Extract the [X, Y] coordinate from the center of the cell holding the provided text.  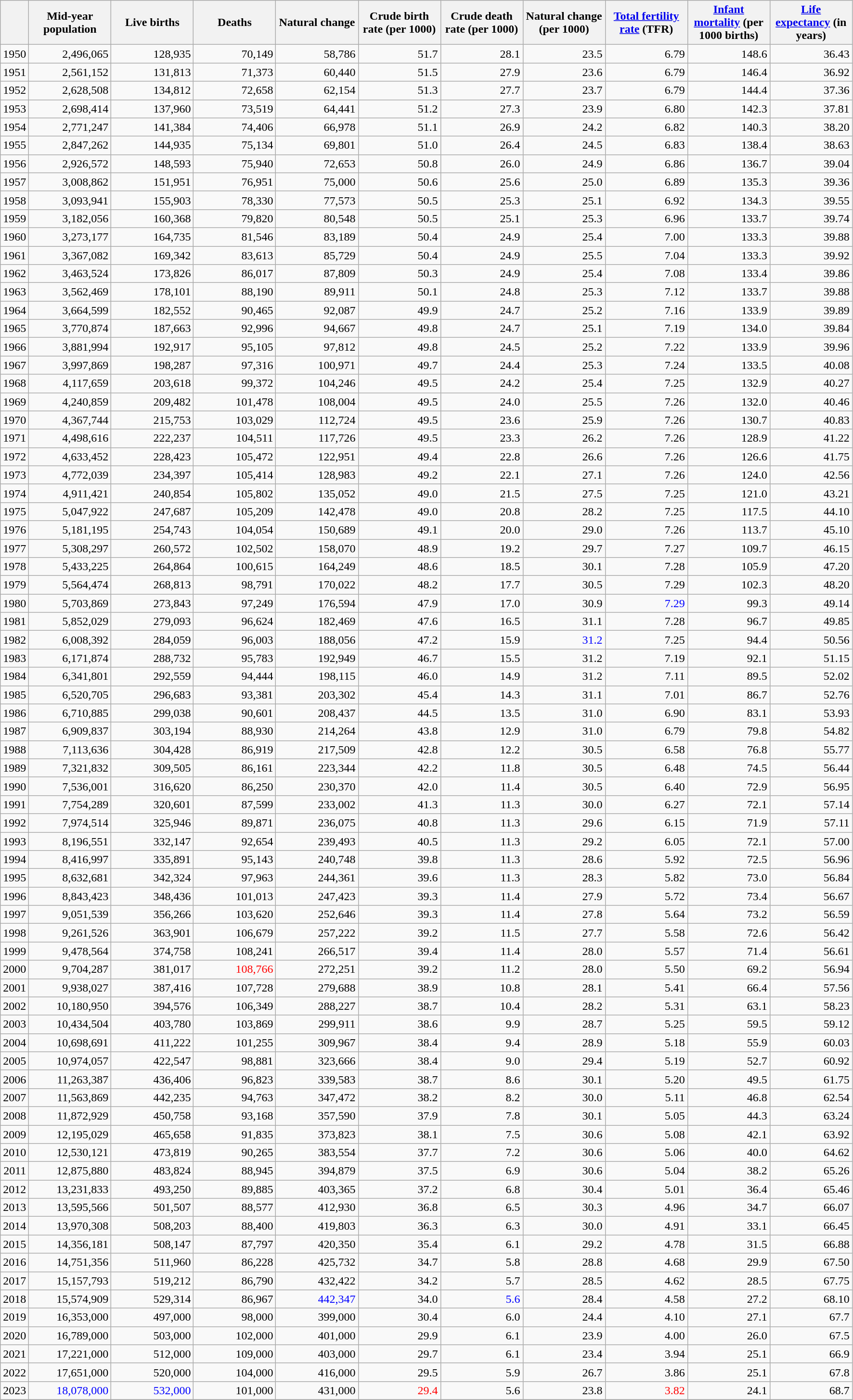
28.8 [564, 1262]
25.9 [564, 420]
126.6 [729, 457]
75,134 [235, 145]
98,000 [235, 1317]
13.5 [481, 713]
292,559 [152, 676]
135.3 [729, 182]
43.8 [400, 731]
3,273,177 [70, 237]
24.1 [729, 1390]
102,502 [235, 548]
88,577 [235, 1208]
55.77 [811, 750]
4.00 [646, 1336]
49.7 [400, 365]
138.4 [729, 145]
101,013 [235, 896]
5.72 [646, 896]
203,302 [317, 695]
90,601 [235, 713]
1952 [14, 90]
6.40 [646, 786]
8,632,681 [70, 878]
93,168 [235, 1116]
108,766 [235, 969]
134,812 [152, 90]
4.62 [646, 1281]
7.27 [646, 548]
50.3 [400, 274]
28.6 [564, 860]
10.8 [481, 988]
50.8 [400, 164]
16.5 [481, 622]
72,653 [317, 164]
1970 [14, 420]
Mid-year population [70, 23]
9.9 [481, 1024]
104,511 [235, 438]
3,664,599 [70, 310]
436,406 [152, 1079]
113.7 [729, 530]
86,161 [235, 768]
80,548 [317, 218]
299,038 [152, 713]
54.82 [811, 731]
94,667 [317, 329]
284,059 [152, 640]
141,384 [152, 127]
383,554 [317, 1153]
2023 [14, 1390]
450,758 [152, 1116]
9,261,526 [70, 933]
1990 [14, 786]
60.92 [811, 1061]
48.6 [400, 567]
87,809 [317, 274]
44.3 [729, 1116]
26.7 [564, 1372]
148.6 [729, 54]
20.8 [481, 511]
3,881,994 [70, 347]
36.43 [811, 54]
2,847,262 [70, 145]
66,978 [317, 127]
56.67 [811, 896]
Total fertility rate (TFR) [646, 23]
53.93 [811, 713]
39.8 [400, 860]
7,113,636 [70, 750]
41.22 [811, 438]
6.3 [481, 1226]
68.10 [811, 1299]
28.3 [564, 878]
33.1 [729, 1226]
8.6 [481, 1079]
38.6 [400, 1024]
203,618 [152, 383]
234,397 [152, 475]
1957 [14, 182]
6.92 [646, 200]
56.94 [811, 969]
142,478 [317, 511]
214,264 [317, 731]
85,729 [317, 255]
95,783 [235, 658]
104,054 [235, 530]
63.92 [811, 1134]
73.2 [729, 915]
51.1 [400, 127]
5.20 [646, 1079]
49.85 [811, 622]
9,704,287 [70, 969]
170,022 [317, 585]
2019 [14, 1317]
176,594 [317, 603]
88,930 [235, 731]
121.0 [729, 493]
519,212 [152, 1281]
3,182,056 [70, 218]
228,423 [152, 457]
215,753 [152, 420]
5,181,195 [70, 530]
442,235 [152, 1097]
7.12 [646, 292]
6,341,801 [70, 676]
92.1 [729, 658]
67.5 [811, 1336]
108,004 [317, 402]
56.44 [811, 768]
520,000 [152, 1372]
3,008,862 [70, 182]
104,000 [235, 1372]
357,590 [317, 1116]
288,227 [317, 1006]
1999 [14, 951]
66.07 [811, 1208]
107,728 [235, 988]
37.5 [400, 1171]
67.75 [811, 1281]
373,823 [317, 1134]
46.0 [400, 676]
236,075 [317, 823]
91,835 [235, 1134]
4,498,616 [70, 438]
4.91 [646, 1226]
3.82 [646, 1390]
7.04 [646, 255]
7,754,289 [70, 804]
48.9 [400, 548]
416,000 [317, 1372]
3.86 [646, 1372]
401,000 [317, 1336]
394,576 [152, 1006]
47.2 [400, 640]
1997 [14, 915]
89.5 [729, 676]
148,593 [152, 164]
38.1 [400, 1134]
37.81 [811, 109]
Crude death rate (per 1000) [481, 23]
14,356,181 [70, 1244]
6.86 [646, 164]
60,440 [317, 72]
4,911,421 [70, 493]
117.5 [729, 511]
1974 [14, 493]
268,813 [152, 585]
47.20 [811, 567]
16,789,000 [70, 1336]
39.89 [811, 310]
508,203 [152, 1226]
45.10 [811, 530]
Natural change (per 1000) [564, 23]
374,758 [152, 951]
254,743 [152, 530]
39.86 [811, 274]
86,919 [235, 750]
67.7 [811, 1317]
2014 [14, 1226]
59.12 [811, 1024]
30.9 [564, 603]
66.45 [811, 1226]
1983 [14, 658]
86,228 [235, 1262]
22.1 [481, 475]
164,735 [152, 237]
2015 [14, 1244]
503,000 [152, 1336]
71,373 [235, 72]
59.5 [729, 1024]
158,070 [317, 548]
1984 [14, 676]
74,406 [235, 127]
109.7 [729, 548]
5.01 [646, 1189]
6.80 [646, 109]
64.62 [811, 1153]
1975 [14, 511]
13,231,833 [70, 1189]
94.4 [729, 640]
44.10 [811, 511]
4.10 [646, 1317]
279,688 [317, 988]
394,879 [317, 1171]
5,703,869 [70, 603]
62.54 [811, 1097]
10.4 [481, 1006]
50.1 [400, 292]
223,344 [317, 768]
264,864 [152, 567]
Live births [152, 23]
128,983 [317, 475]
101,255 [235, 1043]
95,105 [235, 347]
28.4 [564, 1299]
529,314 [152, 1299]
198,287 [152, 365]
4,633,452 [70, 457]
70,149 [235, 54]
63.24 [811, 1116]
43.21 [811, 493]
5.9 [481, 1372]
69,801 [317, 145]
6.90 [646, 713]
112,724 [317, 420]
8,843,423 [70, 896]
92,087 [317, 310]
65.26 [811, 1171]
137,960 [152, 109]
3,997,869 [70, 365]
58,786 [317, 54]
497,000 [152, 1317]
29.0 [564, 530]
49.1 [400, 530]
12,875,880 [70, 1171]
51.7 [400, 54]
247,687 [152, 511]
103,620 [235, 915]
13,595,566 [70, 1208]
7.2 [481, 1153]
74.5 [729, 768]
6.82 [646, 127]
1966 [14, 347]
56.59 [811, 915]
23.5 [564, 54]
144.4 [729, 90]
24.8 [481, 292]
2003 [14, 1024]
83.1 [729, 713]
56.96 [811, 860]
92,654 [235, 841]
42.56 [811, 475]
1992 [14, 823]
5,308,297 [70, 548]
309,505 [152, 768]
1986 [14, 713]
132.0 [729, 402]
1968 [14, 383]
41.75 [811, 457]
2017 [14, 1281]
483,824 [152, 1171]
105,472 [235, 457]
146.4 [729, 72]
38.9 [400, 988]
23.7 [564, 90]
5.64 [646, 915]
164,249 [317, 567]
411,222 [152, 1043]
122,951 [317, 457]
192,949 [317, 658]
1998 [14, 933]
2010 [14, 1153]
89,871 [235, 823]
100,971 [317, 365]
134.0 [729, 329]
71.9 [729, 823]
102.3 [729, 585]
97,963 [235, 878]
9,478,564 [70, 951]
6,171,874 [70, 658]
106,679 [235, 933]
39.74 [811, 218]
5.25 [646, 1024]
25.6 [481, 182]
34.0 [400, 1299]
131,813 [152, 72]
208,437 [317, 713]
5.92 [646, 860]
7,536,001 [70, 786]
5.08 [646, 1134]
6.0 [481, 1317]
1985 [14, 695]
Infant mortality (per 1000 births) [729, 23]
4,117,659 [70, 383]
25.0 [564, 182]
7.8 [481, 1116]
142.3 [729, 109]
49.14 [811, 603]
419,803 [317, 1226]
323,666 [317, 1061]
100,615 [235, 567]
22.8 [481, 457]
37.9 [400, 1116]
5.04 [646, 1171]
57.14 [811, 804]
24.0 [481, 402]
399,000 [317, 1317]
31.5 [729, 1244]
Crude birth rate (per 1000) [400, 23]
17.7 [481, 585]
40.83 [811, 420]
81,546 [235, 237]
5.19 [646, 1061]
2016 [14, 1262]
5.05 [646, 1116]
45.4 [400, 695]
8.2 [481, 1097]
266,517 [317, 951]
57.56 [811, 988]
239,493 [317, 841]
26.9 [481, 127]
348,436 [152, 896]
108,241 [235, 951]
12.2 [481, 750]
2,496,065 [70, 54]
420,350 [317, 1244]
299,911 [317, 1024]
92,996 [235, 329]
252,646 [317, 915]
144,935 [152, 145]
316,620 [152, 786]
Deaths [235, 23]
89,885 [235, 1189]
178,101 [152, 292]
288,732 [152, 658]
465,658 [152, 1134]
222,237 [152, 438]
26.6 [564, 457]
56.42 [811, 933]
320,601 [152, 804]
5,852,029 [70, 622]
86,967 [235, 1299]
5.11 [646, 1097]
332,147 [152, 841]
2021 [14, 1354]
3,770,874 [70, 329]
67.50 [811, 1262]
39.4 [400, 951]
66.9 [811, 1354]
76,951 [235, 182]
40.46 [811, 402]
431,000 [317, 1390]
17.0 [481, 603]
50.6 [400, 182]
109,000 [235, 1354]
412,930 [317, 1208]
57.11 [811, 823]
128,935 [152, 54]
72,658 [235, 90]
23.8 [564, 1390]
76.8 [729, 750]
83,189 [317, 237]
187,663 [152, 329]
1971 [14, 438]
20.0 [481, 530]
23.3 [481, 438]
7.22 [646, 347]
99,372 [235, 383]
97,812 [317, 347]
96.7 [729, 622]
72.9 [729, 786]
6.48 [646, 768]
67.8 [811, 1372]
52.7 [729, 1061]
182,552 [152, 310]
15,157,793 [70, 1281]
136.7 [729, 164]
6.89 [646, 182]
57.00 [811, 841]
103,029 [235, 420]
2008 [14, 1116]
1967 [14, 365]
1981 [14, 622]
5.41 [646, 988]
381,017 [152, 969]
38.20 [811, 127]
7.16 [646, 310]
2013 [14, 1208]
90,465 [235, 310]
11.8 [481, 768]
16,353,000 [70, 1317]
79,820 [235, 218]
4.78 [646, 1244]
511,960 [152, 1262]
2005 [14, 1061]
55.9 [729, 1043]
14,751,356 [70, 1262]
1978 [14, 567]
2,698,414 [70, 109]
17,651,000 [70, 1372]
7,321,832 [70, 768]
71.4 [729, 951]
347,472 [317, 1097]
501,507 [152, 1208]
403,000 [317, 1354]
47.6 [400, 622]
88,945 [235, 1171]
6.58 [646, 750]
133.5 [729, 365]
8,196,551 [70, 841]
9,051,539 [70, 915]
6,909,837 [70, 731]
39.6 [400, 878]
34.2 [400, 1281]
1987 [14, 731]
64,441 [317, 109]
3,562,469 [70, 292]
7.5 [481, 1134]
2,561,152 [70, 72]
30.3 [564, 1208]
9,938,027 [70, 988]
422,547 [152, 1061]
5.8 [481, 1262]
2012 [14, 1189]
35.4 [400, 1244]
103,869 [235, 1024]
150,689 [317, 530]
75,000 [317, 182]
27.8 [564, 915]
6.15 [646, 823]
18.5 [481, 567]
7.11 [646, 676]
37.36 [811, 90]
49.4 [400, 457]
18,078,000 [70, 1390]
41.3 [400, 804]
51.2 [400, 109]
1972 [14, 457]
5.50 [646, 969]
272,251 [317, 969]
240,748 [317, 860]
15.9 [481, 640]
42.8 [400, 750]
128.9 [729, 438]
89,911 [317, 292]
160,368 [152, 218]
10,434,504 [70, 1024]
72.5 [729, 860]
140.3 [729, 127]
182,469 [317, 622]
6.96 [646, 218]
56.61 [811, 951]
2022 [14, 1372]
46.15 [811, 548]
1951 [14, 72]
244,361 [317, 878]
1991 [14, 804]
102,000 [235, 1336]
56.84 [811, 878]
46.7 [400, 658]
532,000 [152, 1390]
5.57 [646, 951]
11,872,929 [70, 1116]
3,093,941 [70, 200]
Life expectancy (in years) [811, 23]
1964 [14, 310]
4,240,859 [70, 402]
44.5 [400, 713]
42.1 [729, 1134]
135,052 [317, 493]
5,564,474 [70, 585]
79.8 [729, 731]
77,573 [317, 200]
6.9 [481, 1171]
198,115 [317, 676]
40.5 [400, 841]
309,967 [317, 1043]
98,881 [235, 1061]
4.58 [646, 1299]
209,482 [152, 402]
105,414 [235, 475]
61.75 [811, 1079]
1963 [14, 292]
51.3 [400, 90]
99.3 [729, 603]
9.0 [481, 1061]
403,365 [317, 1189]
4,772,039 [70, 475]
49.9 [400, 310]
39.04 [811, 164]
155,903 [152, 200]
98,791 [235, 585]
1977 [14, 548]
19.2 [481, 548]
6,520,705 [70, 695]
73.4 [729, 896]
95,143 [235, 860]
46.8 [729, 1097]
3.94 [646, 1354]
60.03 [811, 1043]
442,347 [317, 1299]
1993 [14, 841]
86.7 [729, 695]
66.88 [811, 1244]
23.4 [564, 1354]
6,710,885 [70, 713]
7,974,514 [70, 823]
304,428 [152, 750]
2006 [14, 1079]
133.4 [729, 274]
5,047,922 [70, 511]
37.2 [400, 1189]
93,381 [235, 695]
6.83 [646, 145]
5.7 [481, 1281]
39.55 [811, 200]
1979 [14, 585]
1954 [14, 127]
134.3 [729, 200]
8,416,997 [70, 860]
3,463,524 [70, 274]
14.3 [481, 695]
13,970,308 [70, 1226]
96,823 [235, 1079]
63.1 [729, 1006]
4,367,744 [70, 420]
473,819 [152, 1153]
173,826 [152, 274]
48.2 [400, 585]
7.01 [646, 695]
28.7 [564, 1024]
26.4 [481, 145]
188,056 [317, 640]
2011 [14, 1171]
29.6 [564, 823]
192,917 [152, 347]
1976 [14, 530]
101,478 [235, 402]
73,519 [235, 109]
233,002 [317, 804]
1973 [14, 475]
97,249 [235, 603]
273,843 [152, 603]
1988 [14, 750]
1962 [14, 274]
86,017 [235, 274]
5.58 [646, 933]
5.06 [646, 1153]
105,209 [235, 511]
94,444 [235, 676]
2020 [14, 1336]
15.5 [481, 658]
101,000 [235, 1390]
40.27 [811, 383]
5,433,225 [70, 567]
1955 [14, 145]
69.2 [729, 969]
6.27 [646, 804]
105.9 [729, 567]
62,154 [317, 90]
260,572 [152, 548]
94,763 [235, 1097]
11.2 [481, 969]
86,250 [235, 786]
117,726 [317, 438]
7.08 [646, 274]
36.92 [811, 72]
1956 [14, 164]
1961 [14, 255]
Natural change [317, 23]
3,367,082 [70, 255]
6.8 [481, 1189]
2,926,572 [70, 164]
124.0 [729, 475]
12,530,121 [70, 1153]
1989 [14, 768]
240,854 [152, 493]
58.23 [811, 1006]
56.95 [811, 786]
151,951 [152, 182]
7.00 [646, 237]
2000 [14, 969]
10,974,057 [70, 1061]
51.15 [811, 658]
9.4 [481, 1043]
1958 [14, 200]
88,190 [235, 292]
12.9 [481, 731]
40.8 [400, 823]
493,250 [152, 1189]
247,423 [317, 896]
87,599 [235, 804]
2009 [14, 1134]
36.4 [729, 1189]
4.68 [646, 1262]
106,349 [235, 1006]
5.82 [646, 878]
1982 [14, 640]
508,147 [152, 1244]
325,946 [152, 823]
38.63 [811, 145]
87,797 [235, 1244]
68.7 [811, 1390]
50.56 [811, 640]
39.84 [811, 329]
2007 [14, 1097]
132.9 [729, 383]
2018 [14, 1299]
39.36 [811, 182]
42.2 [400, 768]
1995 [14, 878]
10,698,691 [70, 1043]
104,246 [317, 383]
1950 [14, 54]
2004 [14, 1043]
27.5 [564, 493]
97,316 [235, 365]
17,221,000 [70, 1354]
2,771,247 [70, 127]
1969 [14, 402]
356,266 [152, 915]
2002 [14, 1006]
14.9 [481, 676]
169,342 [152, 255]
26.2 [564, 438]
51.5 [400, 72]
72.6 [729, 933]
36.3 [400, 1226]
11.5 [481, 933]
4.96 [646, 1208]
1994 [14, 860]
363,901 [152, 933]
257,222 [317, 933]
40.0 [729, 1153]
6.5 [481, 1208]
48.20 [811, 585]
37.7 [400, 1153]
36.8 [400, 1208]
403,780 [152, 1024]
78,330 [235, 200]
387,416 [152, 988]
2001 [14, 988]
1965 [14, 329]
5.31 [646, 1006]
29.5 [400, 1372]
1996 [14, 896]
303,194 [152, 731]
1980 [14, 603]
27.2 [729, 1299]
42.0 [400, 786]
1953 [14, 109]
96,624 [235, 622]
217,509 [317, 750]
11,563,869 [70, 1097]
296,683 [152, 695]
27.3 [481, 109]
342,324 [152, 878]
1960 [14, 237]
49.2 [400, 475]
40.08 [811, 365]
10,180,950 [70, 1006]
339,583 [317, 1079]
230,370 [317, 786]
432,422 [317, 1281]
6.05 [646, 841]
1959 [14, 218]
66.4 [729, 988]
7.24 [646, 365]
279,093 [152, 622]
425,732 [317, 1262]
86,790 [235, 1281]
2,628,508 [70, 90]
512,000 [152, 1354]
21.5 [481, 493]
11,263,387 [70, 1079]
65.46 [811, 1189]
47.9 [400, 603]
335,891 [152, 860]
39.96 [811, 347]
15,574,909 [70, 1299]
83,613 [235, 255]
90,265 [235, 1153]
39.92 [811, 255]
75,940 [235, 164]
96,003 [235, 640]
105,802 [235, 493]
51.0 [400, 145]
73.0 [729, 878]
12,195,029 [70, 1134]
6,008,392 [70, 640]
52.02 [811, 676]
5.18 [646, 1043]
28.9 [564, 1043]
88,400 [235, 1226]
52.76 [811, 695]
130.7 [729, 420]
